Detect which cell encompasses the target text, then output its (X, Y) center coordinate. 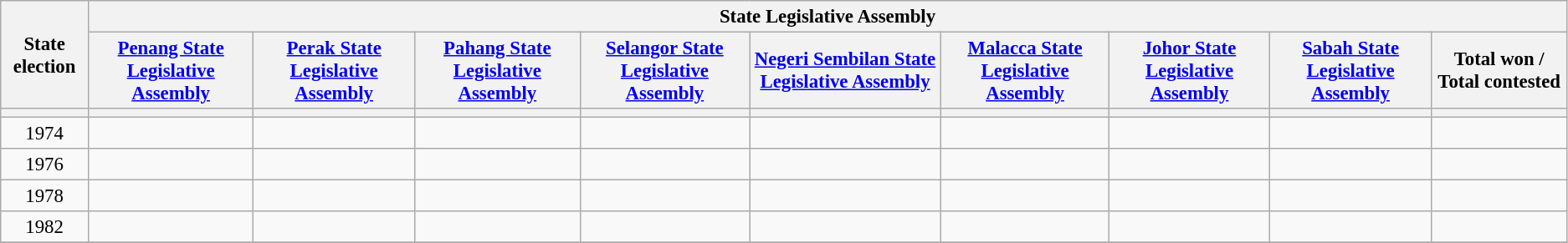
Johor State Legislative Assembly (1190, 71)
Total won / Total contested (1499, 71)
1976 (45, 165)
Malacca State Legislative Assembly (1026, 71)
Pahang State Legislative Assembly (497, 71)
Perak State Legislative Assembly (334, 71)
Negeri Sembilan State Legislative Assembly (845, 71)
Sabah State Legislative Assembly (1350, 71)
1978 (45, 196)
Selangor State Legislative Assembly (664, 71)
1974 (45, 134)
State Legislative Assembly (827, 17)
Penang State Legislative Assembly (171, 71)
State election (45, 55)
